Provide the [X, Y] coordinate of the cell's center where the given text is located.  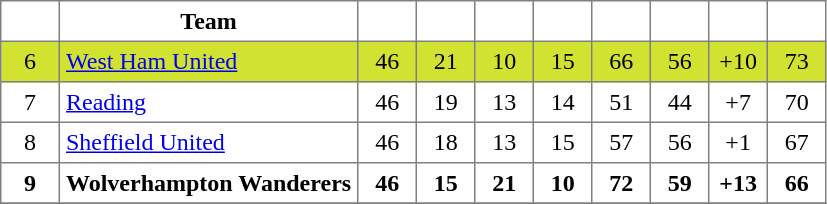
57 [621, 142]
+1 [738, 142]
70 [796, 102]
67 [796, 142]
Sheffield United [208, 142]
59 [679, 183]
44 [679, 102]
9 [30, 183]
+13 [738, 183]
West Ham United [208, 61]
73 [796, 61]
Wolverhampton Wanderers [208, 183]
8 [30, 142]
51 [621, 102]
+10 [738, 61]
Reading [208, 102]
6 [30, 61]
+7 [738, 102]
Team [208, 21]
72 [621, 183]
18 [445, 142]
14 [562, 102]
19 [445, 102]
7 [30, 102]
